Return [x, y] of the center of cell containing provided text 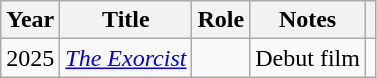
2025 [30, 58]
The Exorcist [126, 58]
Title [126, 20]
Notes [308, 20]
Year [30, 20]
Debut film [308, 58]
Role [221, 20]
